Scan for the cell matching the given text and deliver its (x, y) coordinate at center. 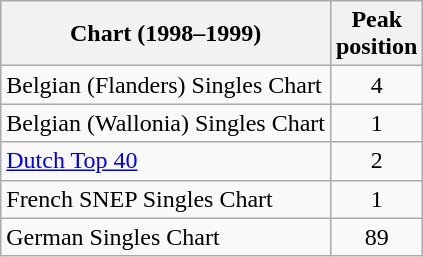
Chart (1998–1999) (166, 34)
89 (376, 237)
4 (376, 85)
Dutch Top 40 (166, 161)
Belgian (Wallonia) Singles Chart (166, 123)
2 (376, 161)
Belgian (Flanders) Singles Chart (166, 85)
German Singles Chart (166, 237)
French SNEP Singles Chart (166, 199)
Peakposition (376, 34)
